Return (x, y) of the center of cell containing provided text 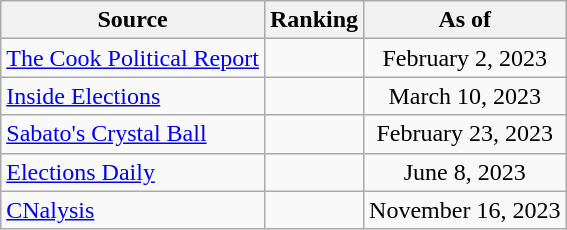
Source (133, 20)
Ranking (314, 20)
March 10, 2023 (465, 96)
Elections Daily (133, 172)
November 16, 2023 (465, 210)
CNalysis (133, 210)
As of (465, 20)
Sabato's Crystal Ball (133, 134)
The Cook Political Report (133, 58)
February 2, 2023 (465, 58)
Inside Elections (133, 96)
February 23, 2023 (465, 134)
June 8, 2023 (465, 172)
